Scan for the cell matching the given text and deliver its [X, Y] coordinate at center. 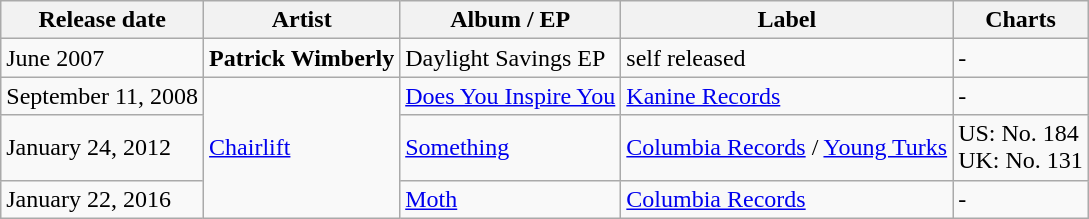
Columbia Records / Young Turks [787, 148]
Columbia Records [787, 199]
Artist [302, 20]
January 22, 2016 [102, 199]
Charts [1021, 20]
Moth [510, 199]
September 11, 2008 [102, 96]
self released [787, 58]
Label [787, 20]
Patrick Wimberly [302, 58]
Chairlift [302, 148]
Album / EP [510, 20]
US: No. 184UK: No. 131 [1021, 148]
Kanine Records [787, 96]
Something [510, 148]
June 2007 [102, 58]
Daylight Savings EP [510, 58]
Release date [102, 20]
Does You Inspire You [510, 96]
January 24, 2012 [102, 148]
